Pinpoint the cell where the given text exists, returning its [x, y] midpoint coordinate. 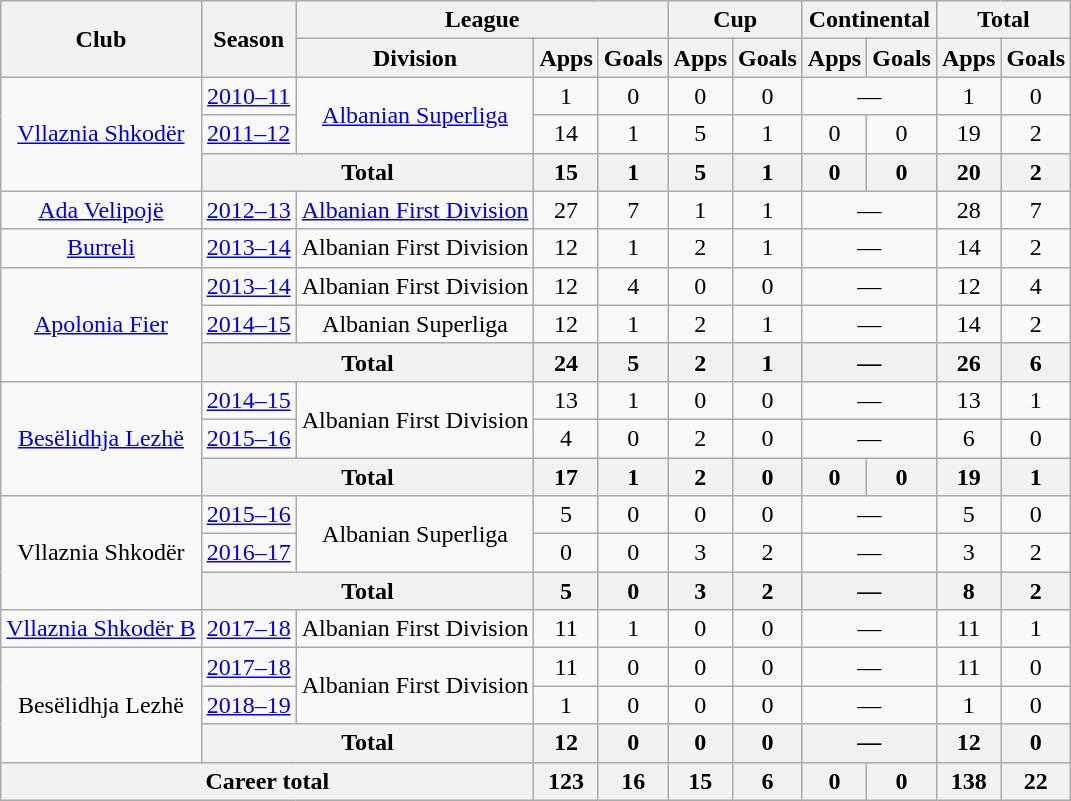
24 [566, 362]
138 [968, 781]
Club [101, 39]
123 [566, 781]
17 [566, 477]
2010–11 [248, 96]
2012–13 [248, 210]
26 [968, 362]
Apolonia Fier [101, 324]
2011–12 [248, 134]
Division [415, 58]
Cup [735, 20]
8 [968, 591]
27 [566, 210]
28 [968, 210]
2018–19 [248, 705]
Season [248, 39]
2016–17 [248, 553]
Vllaznia Shkodër B [101, 629]
Career total [268, 781]
16 [633, 781]
22 [1036, 781]
League [482, 20]
Burreli [101, 248]
Continental [869, 20]
Ada Velipojë [101, 210]
20 [968, 172]
